Search for the cell housing the specified text and yield its [X, Y] center coordinate. 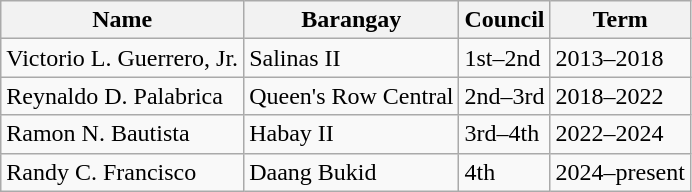
Reynaldo D. Palabrica [122, 96]
4th [504, 172]
Ramon N. Bautista [122, 134]
Queen's Row Central [352, 96]
2022–2024 [620, 134]
2013–2018 [620, 58]
1st–2nd [504, 58]
3rd–4th [504, 134]
Salinas II [352, 58]
Name [122, 20]
2nd–3rd [504, 96]
2018–2022 [620, 96]
Habay II [352, 134]
Term [620, 20]
Barangay [352, 20]
Daang Bukid [352, 172]
Randy C. Francisco [122, 172]
Council [504, 20]
2024–present [620, 172]
Victorio L. Guerrero, Jr. [122, 58]
